Locate the cell with the specified text and output its (X, Y) center coordinate. 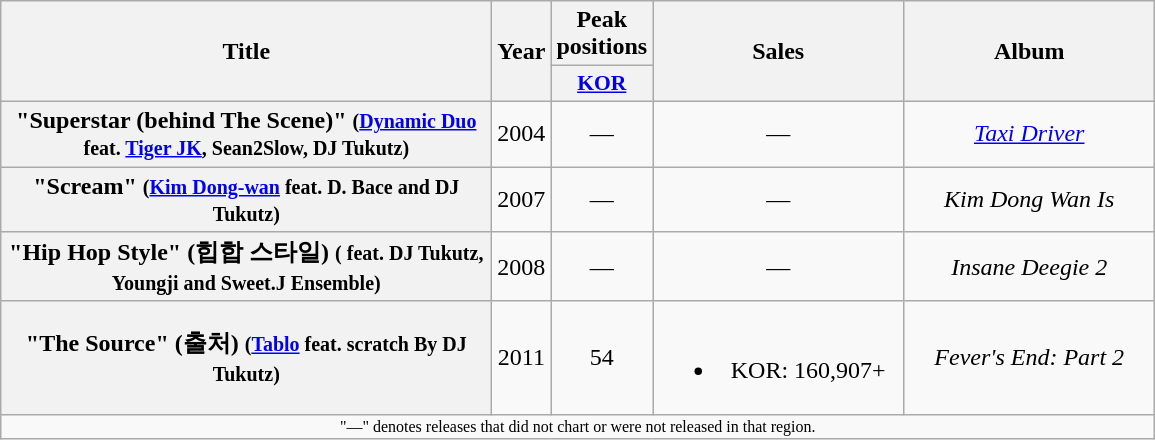
"Scream" (Kim Dong-wan feat. D. Bace and DJ Tukutz) (246, 198)
Title (246, 52)
2004 (522, 134)
Insane Deegie 2 (1030, 267)
Album (1030, 52)
"Hip Hop Style" (힙합 스타일) ( feat. DJ Tukutz, Youngji and Sweet.J Ensemble) (246, 267)
"Superstar (behind The Scene)" (Dynamic Duo feat. Tiger JK, Sean2Slow, DJ Tukutz) (246, 134)
Peak positions (602, 34)
"—" denotes releases that did not chart or were not released in that region. (578, 426)
"The Source" (출처) (Tablo feat. scratch By DJ Tukutz) (246, 358)
Taxi Driver (1030, 134)
Kim Dong Wan Is (1030, 198)
2007 (522, 198)
2008 (522, 267)
KOR (602, 84)
54 (602, 358)
KOR: 160,907+ (778, 358)
2011 (522, 358)
Sales (778, 52)
Year (522, 52)
Fever's End: Part 2 (1030, 358)
